For the text-containing cell, return its midpoint in [x, y] coordinate format. 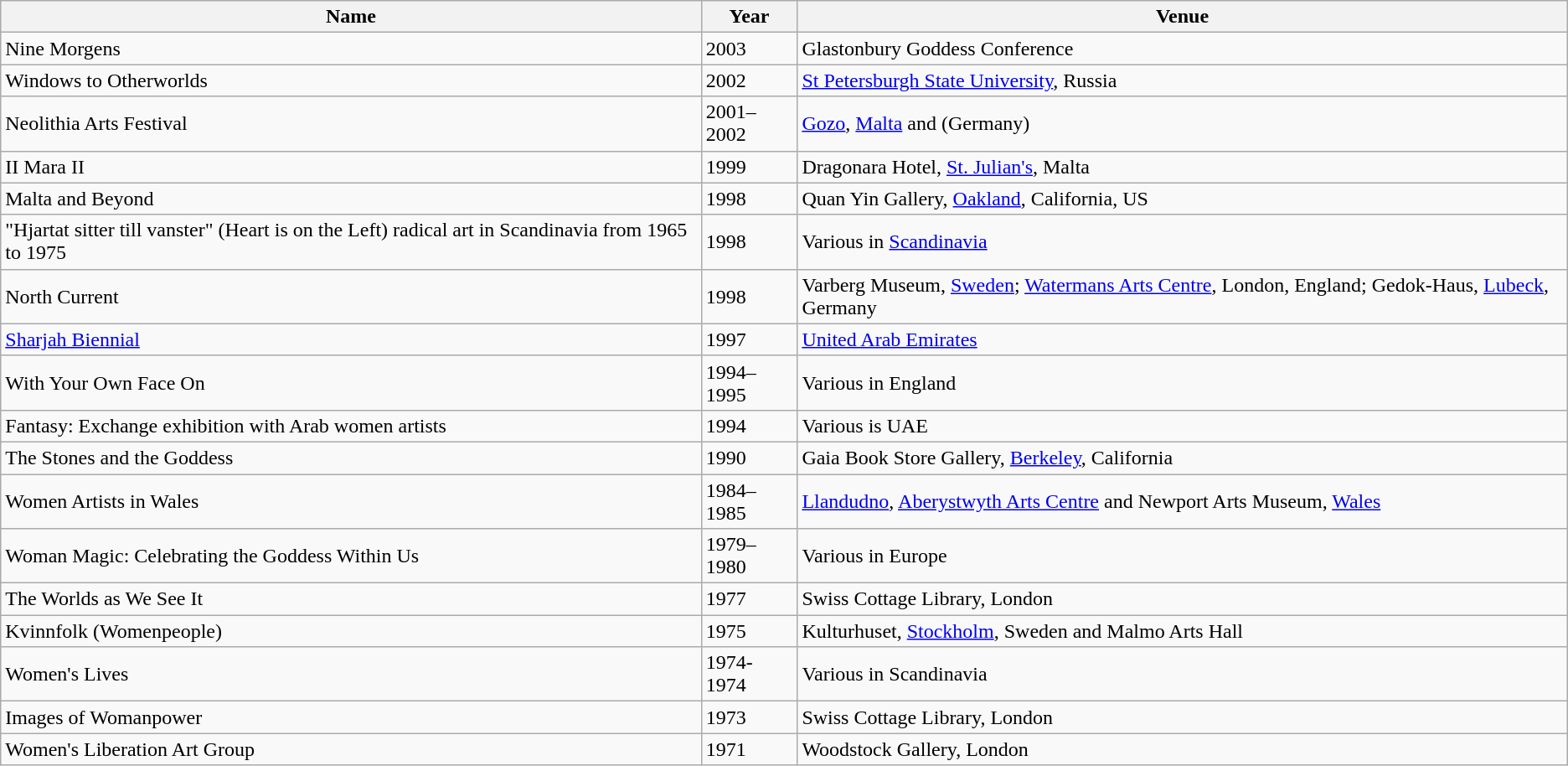
Name [351, 17]
Kvinnfolk (Womenpeople) [351, 631]
1997 [749, 339]
The Stones and the Goddess [351, 458]
With Your Own Face On [351, 382]
Various is UAE [1183, 426]
Gozo, Malta and (Germany) [1183, 124]
Various in England [1183, 382]
Dragonara Hotel, St. Julian's, Malta [1183, 167]
Windows to Otherworlds [351, 80]
Kulturhuset, Stockholm, Sweden and Malmo Arts Hall [1183, 631]
The Worlds as We See It [351, 599]
North Current [351, 297]
1999 [749, 167]
2002 [749, 80]
United Arab Emirates [1183, 339]
Women's Liberation Art Group [351, 749]
Venue [1183, 17]
"Hjartat sitter till vanster" (Heart is on the Left) radical art in Scandinavia from 1965 to 1975 [351, 241]
1994 [749, 426]
Llandudno, Aberystwyth Arts Centre and Newport Arts Museum, Wales [1183, 501]
Fantasy: Exchange exhibition with Arab women artists [351, 426]
1984–1985 [749, 501]
Neolithia Arts Festival [351, 124]
1974-1974 [749, 674]
Nine Morgens [351, 49]
Woman Magic: Celebrating the Goddess Within Us [351, 556]
St Petersburgh State University, Russia [1183, 80]
1994–1995 [749, 382]
1975 [749, 631]
Glastonbury Goddess Conference [1183, 49]
Quan Yin Gallery, Oakland, California, US [1183, 199]
1971 [749, 749]
1990 [749, 458]
1977 [749, 599]
Year [749, 17]
Various in Europe [1183, 556]
Women's Lives [351, 674]
Women Artists in Wales [351, 501]
2001–2002 [749, 124]
Woodstock Gallery, London [1183, 749]
Malta and Beyond [351, 199]
Images of Womanpower [351, 717]
Gaia Book Store Gallery, Berkeley, California [1183, 458]
1973 [749, 717]
1979–1980 [749, 556]
Varberg Museum, Sweden; Watermans Arts Centre, London, England; Gedok-Haus, Lubeck, Germany [1183, 297]
2003 [749, 49]
Sharjah Biennial [351, 339]
II Mara II [351, 167]
